Provide the (X, Y) coordinate of the cell's center where the given text is located.  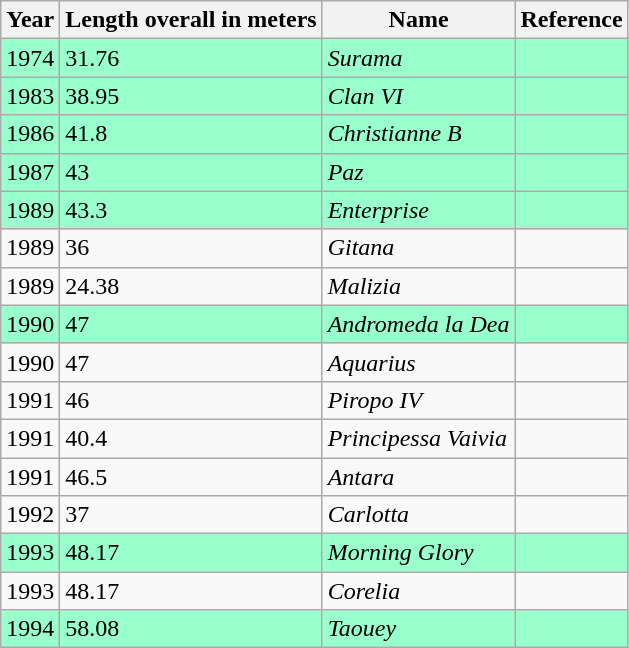
43.3 (191, 210)
31.76 (191, 58)
Taouey (418, 629)
40.4 (191, 438)
Aquarius (418, 362)
Carlotta (418, 515)
37 (191, 515)
Length overall in meters (191, 20)
1994 (30, 629)
Name (418, 20)
36 (191, 248)
Piropo IV (418, 400)
41.8 (191, 134)
43 (191, 172)
38.95 (191, 96)
Corelia (418, 591)
Principessa Vaivia (418, 438)
Christianne B (418, 134)
Reference (572, 20)
1986 (30, 134)
1974 (30, 58)
Enterprise (418, 210)
Paz (418, 172)
Andromeda la Dea (418, 324)
Gitana (418, 248)
46 (191, 400)
Antara (418, 477)
Malizia (418, 286)
58.08 (191, 629)
1987 (30, 172)
46.5 (191, 477)
Clan VI (418, 96)
Surama (418, 58)
Year (30, 20)
Morning Glory (418, 553)
1992 (30, 515)
1983 (30, 96)
24.38 (191, 286)
